Output the (x, y) coordinate of the center of the cell containing the given text.  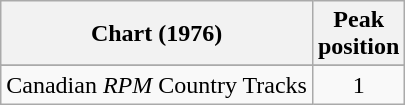
1 (358, 85)
Chart (1976) (157, 34)
Canadian RPM Country Tracks (157, 85)
Peakposition (358, 34)
